From the cell containing the given text, extract its center point as (x, y) coordinate. 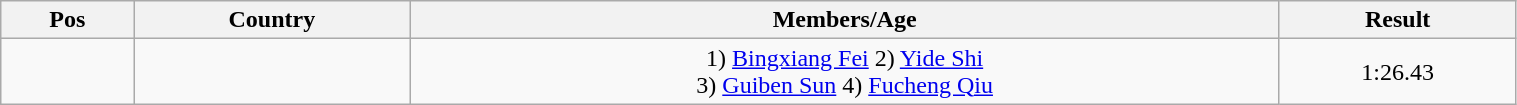
1:26.43 (1398, 72)
Members/Age (844, 20)
Country (272, 20)
Result (1398, 20)
Pos (68, 20)
1) Bingxiang Fei 2) Yide Shi3) Guiben Sun 4) Fucheng Qiu (844, 72)
